Locate the cell with the specified text and output its (X, Y) center coordinate. 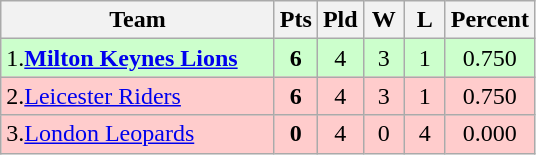
L (424, 20)
Percent (490, 20)
2.Leicester Riders (138, 96)
3.London Leopards (138, 134)
Team (138, 20)
W (384, 20)
0.000 (490, 134)
Pld (340, 20)
1.Milton Keynes Lions (138, 58)
Pts (296, 20)
